For the text-containing cell, return its midpoint in [X, Y] coordinate format. 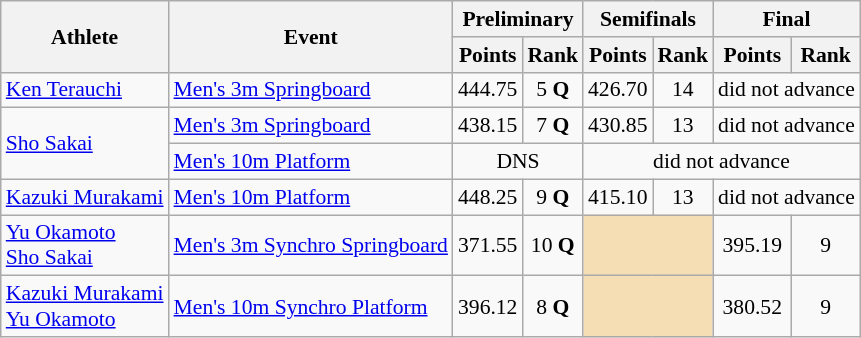
Semifinals [648, 19]
Sho Sakai [85, 144]
380.52 [752, 306]
8 Q [552, 306]
438.15 [488, 126]
14 [682, 90]
Kazuki Murakami [85, 197]
7 Q [552, 126]
Preliminary [518, 19]
9 Q [552, 197]
Final [786, 19]
Kazuki MurakamiYu Okamoto [85, 306]
Men's 3m Synchro Springboard [311, 246]
395.19 [752, 246]
DNS [518, 162]
448.25 [488, 197]
371.55 [488, 246]
430.85 [618, 126]
Event [311, 36]
426.70 [618, 90]
Yu OkamotoSho Sakai [85, 246]
Athlete [85, 36]
444.75 [488, 90]
415.10 [618, 197]
5 Q [552, 90]
396.12 [488, 306]
Ken Terauchi [85, 90]
10 Q [552, 246]
Men's 10m Synchro Platform [311, 306]
